Detect which cell encompasses the target text, then output its (x, y) center coordinate. 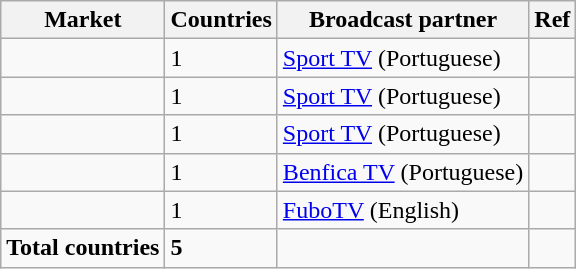
5 (221, 248)
Market (83, 20)
Total countries (83, 248)
Countries (221, 20)
Ref (552, 20)
Benfica TV (Portuguese) (402, 172)
Broadcast partner (402, 20)
FuboTV (English) (402, 210)
